Return (X, Y) of the center of cell containing provided text 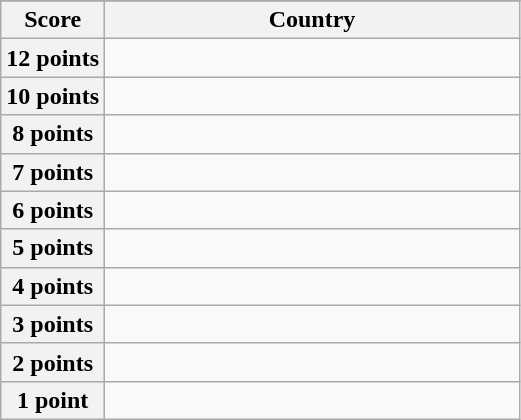
8 points (53, 134)
Country (312, 20)
5 points (53, 248)
4 points (53, 286)
1 point (53, 400)
12 points (53, 58)
7 points (53, 172)
6 points (53, 210)
2 points (53, 362)
10 points (53, 96)
3 points (53, 324)
Score (53, 20)
